Extract the [x, y] coordinate from the center of the cell holding the provided text.  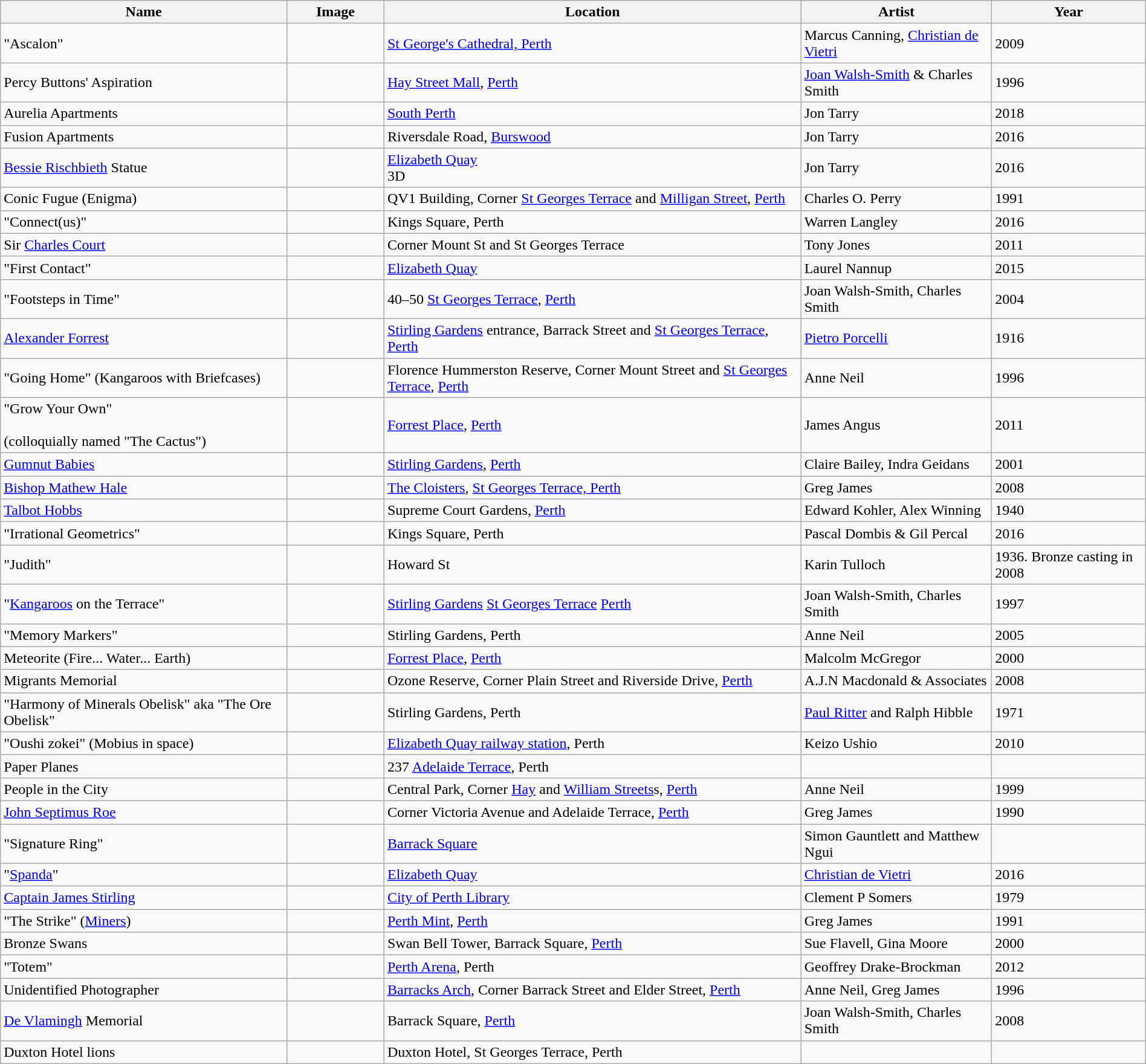
QV1 Building, Corner St Georges Terrace and Milligan Street, Perth [592, 199]
"Irrational Geometrics" [144, 534]
Barrack Square [592, 843]
"Memory Markers" [144, 635]
1990 [1069, 812]
Howard St [592, 564]
Gumnut Babies [144, 465]
A.J.N Macdonald & Associates [896, 681]
237 Adelaide Terrace, Perth [592, 766]
"Oushi zokei" (Mobius in space) [144, 743]
Meteorite (Fire... Water... Earth) [144, 658]
"First Contact" [144, 268]
Year [1069, 12]
2009 [1069, 44]
Aurelia Apartments [144, 114]
Florence Hummerston Reserve, Corner Mount Street and St Georges Terrace, Perth [592, 377]
"Judith" [144, 564]
Hay Street Mall, Perth [592, 82]
2005 [1069, 635]
John Septimus Roe [144, 812]
Bronze Swans [144, 944]
Central Park, Corner Hay and William Streetss, Perth [592, 789]
Migrants Memorial [144, 681]
Talbot Hobbs [144, 511]
"Ascalon" [144, 44]
Supreme Court Gardens, Perth [592, 511]
1979 [1069, 898]
Perth Arena, Perth [592, 967]
Geoffrey Drake-Brockman [896, 967]
1997 [1069, 604]
Sue Flavell, Gina Moore [896, 944]
Location [592, 12]
1936. Bronze casting in 2008 [1069, 564]
Joan Walsh-Smith & Charles Smith [896, 82]
1971 [1069, 712]
Bishop Mathew Hale [144, 488]
2018 [1069, 114]
Duxton Hotel lions [144, 1052]
"Footsteps in Time" [144, 298]
40–50 St Georges Terrace, Perth [592, 298]
Captain James Stirling [144, 898]
Sir Charles Court [144, 245]
Pietro Porcelli [896, 338]
Fusion Apartments [144, 137]
Unidentified Photographer [144, 990]
Paper Planes [144, 766]
Riversdale Road, Burswood [592, 137]
Pascal Dombis & Gil Percal [896, 534]
Malcolm McGregor [896, 658]
1940 [1069, 511]
Stirling Gardens St Georges Terrace Perth [592, 604]
Name [144, 12]
2004 [1069, 298]
Perth Mint, Perth [592, 921]
Charles O. Perry [896, 199]
People in the City [144, 789]
Karin Tulloch [896, 564]
Ozone Reserve, Corner Plain Street and Riverside Drive, Perth [592, 681]
Laurel Nannup [896, 268]
"Spanda" [144, 875]
Tony Jones [896, 245]
City of Perth Library [592, 898]
Keizo Ushio [896, 743]
The Cloisters, St Georges Terrace, Perth [592, 488]
"Totem" [144, 967]
Clement P Somers [896, 898]
1916 [1069, 338]
"Connect(us)" [144, 222]
Percy Buttons' Aspiration [144, 82]
South Perth [592, 114]
Edward Kohler, Alex Winning [896, 511]
"Signature Ring" [144, 843]
Bessie Rischbieth Statue [144, 168]
"Harmony of Minerals Obelisk" aka "The Ore Obelisk" [144, 712]
1999 [1069, 789]
Elizabeth Quay3D [592, 168]
Artist [896, 12]
Paul Ritter and Ralph Hibble [896, 712]
2010 [1069, 743]
Duxton Hotel, St Georges Terrace, Perth [592, 1052]
2012 [1069, 967]
Warren Langley [896, 222]
Image [335, 12]
Simon Gauntlett and Matthew Ngui [896, 843]
Barracks Arch, Corner Barrack Street and Elder Street, Perth [592, 990]
Anne Neil, Greg James [896, 990]
James Angus [896, 425]
"Kangaroos on the Terrace" [144, 604]
"The Strike" (Miners) [144, 921]
Claire Bailey, Indra Geidans [896, 465]
Elizabeth Quay railway station, Perth [592, 743]
Corner Victoria Avenue and Adelaide Terrace, Perth [592, 812]
Swan Bell Tower, Barrack Square, Perth [592, 944]
Conic Fugue (Enigma) [144, 199]
Barrack Square, Perth [592, 1021]
Marcus Canning, Christian de Vietri [896, 44]
Christian de Vietri [896, 875]
Corner Mount St and St Georges Terrace [592, 245]
Stirling Gardens entrance, Barrack Street and St Georges Terrace, Perth [592, 338]
De Vlamingh Memorial [144, 1021]
2001 [1069, 465]
2015 [1069, 268]
Alexander Forrest [144, 338]
"Grow Your Own"(colloquially named "The Cactus") [144, 425]
"Going Home" (Kangaroos with Briefcases) [144, 377]
St George's Cathedral, Perth [592, 44]
